Return the [x, y] coordinate for the center point of the cell that contains the specified text.  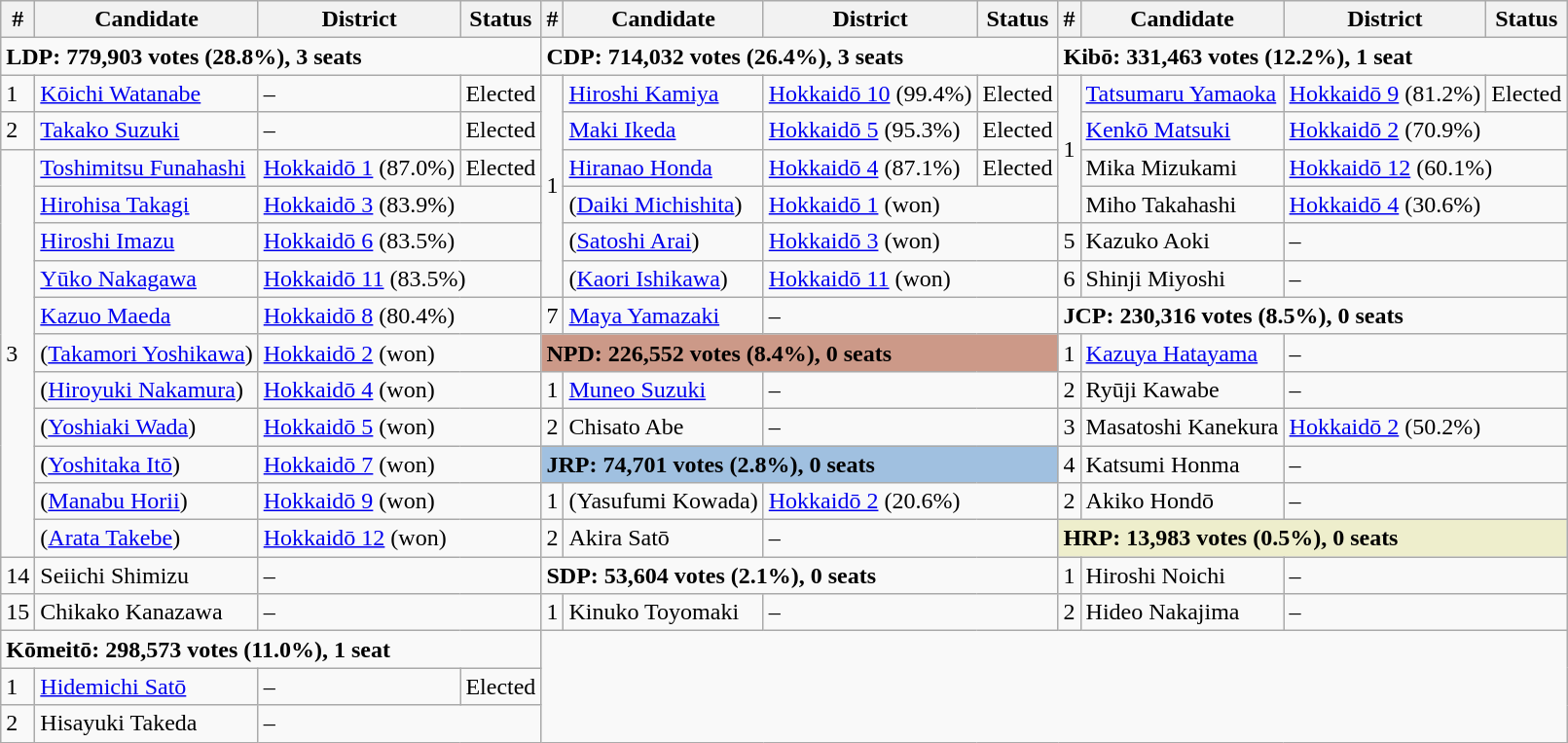
Hiranao Honda [664, 167]
(Kaori Ishikawa) [664, 279]
(Hiroyuki Nakamura) [146, 390]
Hokkaidō 4 (87.1%) [870, 167]
Hokkaidō 1 (87.0%) [359, 167]
Hokkaidō 11 (won) [911, 279]
Hokkaidō 12 (won) [399, 539]
Hokkaidō 2 (70.9%) [1425, 130]
Hokkaidō 10 (99.4%) [870, 93]
4 [1069, 464]
(Satoshi Arai) [664, 241]
5 [1069, 241]
Ryūji Kawabe [1182, 390]
Hokkaidō 4 (won) [399, 390]
SDP: 53,604 votes (2.1%), 0 seats [800, 576]
Hokkaidō 4 (30.6%) [1425, 204]
Kenkō Matsuki [1182, 130]
Hideo Nakajima [1182, 613]
Hiroshi Imazu [146, 241]
Katsumi Honma [1182, 464]
Hokkaidō 7 (won) [399, 464]
Hokkaidō 9 (81.2%) [1385, 93]
Hirohisa Takagi [146, 204]
NPD: 226,552 votes (8.4%), 0 seats [800, 353]
(Manabu Horii) [146, 502]
Akiko Hondō [1182, 502]
Hisayuki Takeda [146, 724]
Seiichi Shimizu [146, 576]
(Arata Takebe) [146, 539]
(Yasufumi Kowada) [664, 502]
Tatsumaru Yamaoka [1182, 93]
Hokkaidō 3 (83.9%) [399, 204]
Kazuya Hatayama [1182, 353]
Kazuo Maeda [146, 316]
Hidemichi Satō [146, 687]
Toshimitsu Funahashi [146, 167]
(Daiki Michishita) [664, 204]
(Yoshitaka Itō) [146, 464]
Mika Mizukami [1182, 167]
Kibō: 331,463 votes (12.2%), 1 seat [1312, 56]
LDP: 779,903 votes (28.8%), 3 seats [271, 56]
7 [553, 316]
Hiroshi Noichi [1182, 576]
Hokkaidō 5 (won) [399, 427]
Hokkaidō 11 (83.5%) [399, 279]
Hokkaidō 12 (60.1%) [1425, 167]
(Yoshiaki Wada) [146, 427]
Kōichi Watanabe [146, 93]
Miho Takahashi [1182, 204]
(Takamori Yoshikawa) [146, 353]
Hokkaidō 2 (20.6%) [911, 502]
Muneo Suzuki [664, 390]
Hokkaidō 8 (80.4%) [399, 316]
CDP: 714,032 votes (26.4%), 3 seats [800, 56]
Kazuko Aoki [1182, 241]
Hokkaidō 3 (won) [911, 241]
14 [18, 576]
Hiroshi Kamiya [664, 93]
6 [1069, 279]
Hokkaidō 5 (95.3%) [870, 130]
HRP: 13,983 votes (0.5%), 0 seats [1312, 539]
Yūko Nakagawa [146, 279]
Akira Satō [664, 539]
Masatoshi Kanekura [1182, 427]
Chisato Abe [664, 427]
JRP: 74,701 votes (2.8%), 0 seats [800, 464]
Hokkaidō 2 (won) [399, 353]
Shinji Miyoshi [1182, 279]
Kinuko Toyomaki [664, 613]
Hokkaidō 1 (won) [911, 204]
Chikako Kanazawa [146, 613]
Maya Yamazaki [664, 316]
Hokkaidō 2 (50.2%) [1425, 427]
15 [18, 613]
JCP: 230,316 votes (8.5%), 0 seats [1312, 316]
Takako Suzuki [146, 130]
Hokkaidō 9 (won) [399, 502]
Maki Ikeda [664, 130]
Hokkaidō 6 (83.5%) [399, 241]
Kōmeitō: 298,573 votes (11.0%), 1 seat [271, 650]
